Identify which cell holds the provided text, then report its (x, y) central coordinate. 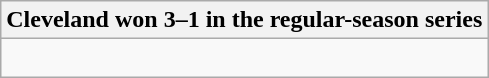
Cleveland won 3–1 in the regular-season series (244, 20)
